Scan for the cell matching the given text and deliver its [X, Y] coordinate at center. 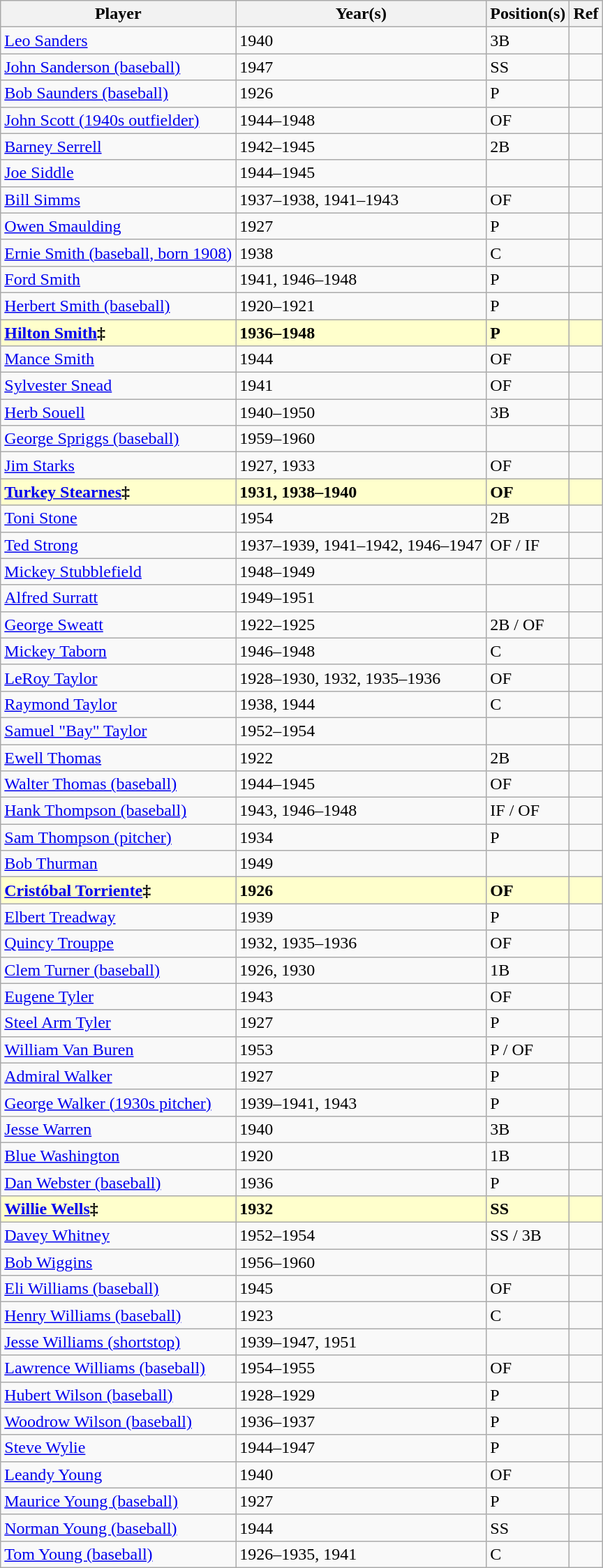
Hubert Wilson (baseball) [119, 1395]
Elbert Treadway [119, 917]
1923 [362, 1315]
OF / IF [528, 545]
1920 [362, 1156]
1936 [362, 1183]
1947 [362, 67]
Player [119, 14]
Owen Smaulding [119, 226]
Eli Williams (baseball) [119, 1289]
SS / 3B [528, 1236]
1949 [362, 864]
1949–1951 [362, 598]
John Sanderson (baseball) [119, 67]
1953 [362, 1050]
LeRoy Taylor [119, 678]
George Spriggs (baseball) [119, 439]
1944–1948 [362, 120]
1937–1938, 1941–1943 [362, 200]
George Walker (1930s pitcher) [119, 1103]
1954 [362, 518]
Bob Saunders (baseball) [119, 94]
1939–1947, 1951 [362, 1342]
1926–1935, 1941 [362, 1554]
Dan Webster (baseball) [119, 1183]
1920–1921 [362, 306]
1928–1929 [362, 1395]
Jesse Warren [119, 1129]
Position(s) [528, 14]
Henry Williams (baseball) [119, 1315]
John Scott (1940s outfielder) [119, 120]
Turkey Stearnes‡ [119, 492]
Eugene Tyler [119, 996]
Ref [586, 14]
Blue Washington [119, 1156]
1937–1939, 1941–1942, 1946–1947 [362, 545]
1927, 1933 [362, 465]
Bill Simms [119, 200]
P / OF [528, 1050]
Norman Young (baseball) [119, 1528]
1945 [362, 1289]
1938, 1944 [362, 704]
1922–1925 [362, 625]
Jesse Williams (shortstop) [119, 1342]
1939–1941, 1943 [362, 1103]
1954–1955 [362, 1368]
Bob Thurman [119, 864]
1941 [362, 386]
Ford Smith [119, 279]
Year(s) [362, 14]
1936–1937 [362, 1421]
Quincy Trouppe [119, 943]
1936–1948 [362, 333]
1956–1960 [362, 1262]
IF / OF [528, 811]
Tom Young (baseball) [119, 1554]
Steve Wylie [119, 1448]
Steel Arm Tyler [119, 1023]
1928–1930, 1932, 1935–1936 [362, 678]
1942–1945 [362, 147]
Mickey Taborn [119, 651]
1948–1949 [362, 572]
1941, 1946–1948 [362, 279]
Hank Thompson (baseball) [119, 811]
Leandy Young [119, 1474]
1922 [362, 757]
Barney Serrell [119, 147]
George Sweatt [119, 625]
1939 [362, 917]
1926, 1930 [362, 970]
Cristóbal Torriente‡ [119, 890]
Walter Thomas (baseball) [119, 784]
Jim Starks [119, 465]
1932, 1935–1936 [362, 943]
Maurice Young (baseball) [119, 1501]
1959–1960 [362, 439]
Ernie Smith (baseball, born 1908) [119, 253]
1934 [362, 837]
Davey Whitney [119, 1236]
1932 [362, 1209]
Leo Sanders [119, 40]
Toni Stone [119, 518]
Sam Thompson (pitcher) [119, 837]
Joe Siddle [119, 173]
1943, 1946–1948 [362, 811]
1943 [362, 996]
Alfred Surratt [119, 598]
Clem Turner (baseball) [119, 970]
2B / OF [528, 625]
Ewell Thomas [119, 757]
Admiral Walker [119, 1076]
Woodrow Wilson (baseball) [119, 1421]
1944–1947 [362, 1448]
Herb Souell [119, 412]
Samuel "Bay" Taylor [119, 731]
Herbert Smith (baseball) [119, 306]
Raymond Taylor [119, 704]
Ted Strong [119, 545]
1940–1950 [362, 412]
Mickey Stubblefield [119, 572]
1946–1948 [362, 651]
Bob Wiggins [119, 1262]
Hilton Smith‡ [119, 333]
1931, 1938–1940 [362, 492]
1938 [362, 253]
Sylvester Snead [119, 386]
Mance Smith [119, 359]
William Van Buren [119, 1050]
Lawrence Williams (baseball) [119, 1368]
Willie Wells‡ [119, 1209]
